Output the [x, y] coordinate of the center of the cell containing the given text.  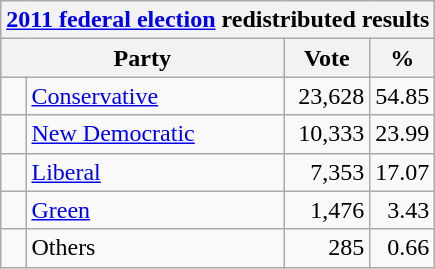
Others [155, 248]
1,476 [327, 210]
2011 federal election redistributed results [218, 20]
Green [155, 210]
23,628 [327, 96]
17.07 [402, 172]
0.66 [402, 248]
7,353 [327, 172]
Party [142, 58]
Conservative [155, 96]
3.43 [402, 210]
Liberal [155, 172]
New Democratic [155, 134]
54.85 [402, 96]
Vote [327, 58]
285 [327, 248]
% [402, 58]
23.99 [402, 134]
10,333 [327, 134]
